From the cell containing the given text, extract its center point as [x, y] coordinate. 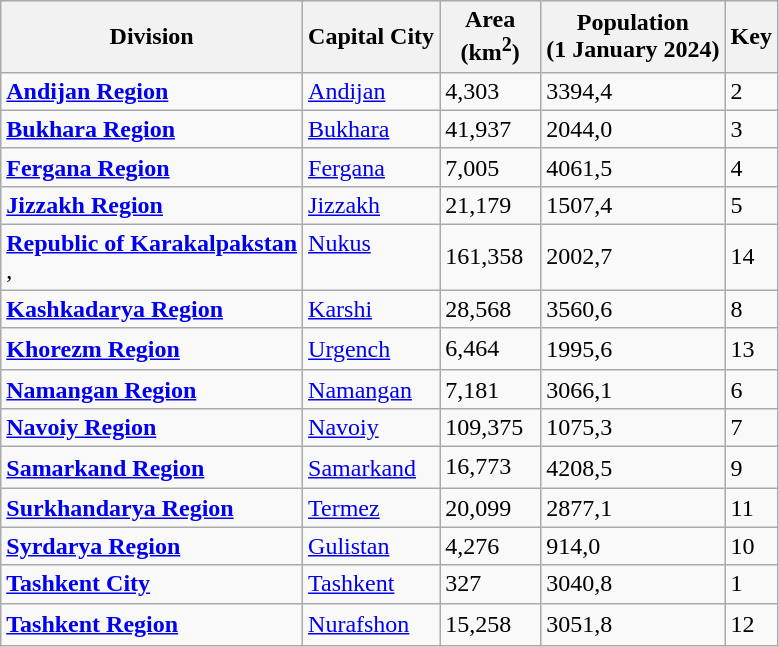
327 [490, 584]
8 [751, 309]
Nukus [372, 258]
4,303 [490, 91]
Urgench [372, 350]
Navoiy Region [152, 427]
Kashkadarya Region [152, 309]
4208,5 [633, 468]
3 [751, 129]
Karshi [372, 309]
Navoiy [372, 427]
2 [751, 91]
4061,5 [633, 167]
Surkhandarya Region [152, 508]
3066,1 [633, 389]
41,937 [490, 129]
Area(km2) [490, 37]
1 [751, 584]
161,358 [490, 258]
7 [751, 427]
6 [751, 389]
Andijan Region [152, 91]
15,258 [490, 624]
Republic of Karakalpakstan, [152, 258]
2877,1 [633, 508]
16,773 [490, 468]
Syrdarya Region [152, 546]
1995,6 [633, 350]
1075,3 [633, 427]
7,005 [490, 167]
1507,4 [633, 205]
3560,6 [633, 309]
2002,7 [633, 258]
Bukhara Region [152, 129]
20,099 [490, 508]
914,0 [633, 546]
Tashkent City [152, 584]
28,568 [490, 309]
12 [751, 624]
14 [751, 258]
Tashkent Region [152, 624]
Bukhara [372, 129]
Samarkand [372, 468]
3040,8 [633, 584]
Capital City [372, 37]
21,179 [490, 205]
Key [751, 37]
Andijan [372, 91]
11 [751, 508]
Fergana [372, 167]
Fergana Region [152, 167]
7,181 [490, 389]
Tashkent [372, 584]
Nurafshon [372, 624]
4,276 [490, 546]
6,464 [490, 350]
Namangan [372, 389]
10 [751, 546]
13 [751, 350]
9 [751, 468]
109,375 [490, 427]
Jizzakh Region [152, 205]
Samarkand Region [152, 468]
2044,0 [633, 129]
3394,4 [633, 91]
Division [152, 37]
5 [751, 205]
Gulistan [372, 546]
4 [751, 167]
Namangan Region [152, 389]
Termez [372, 508]
3051,8 [633, 624]
Population(1 January 2024) [633, 37]
Khorezm Region [152, 350]
Jizzakh [372, 205]
